Identify which cell holds the provided text, then report its (x, y) central coordinate. 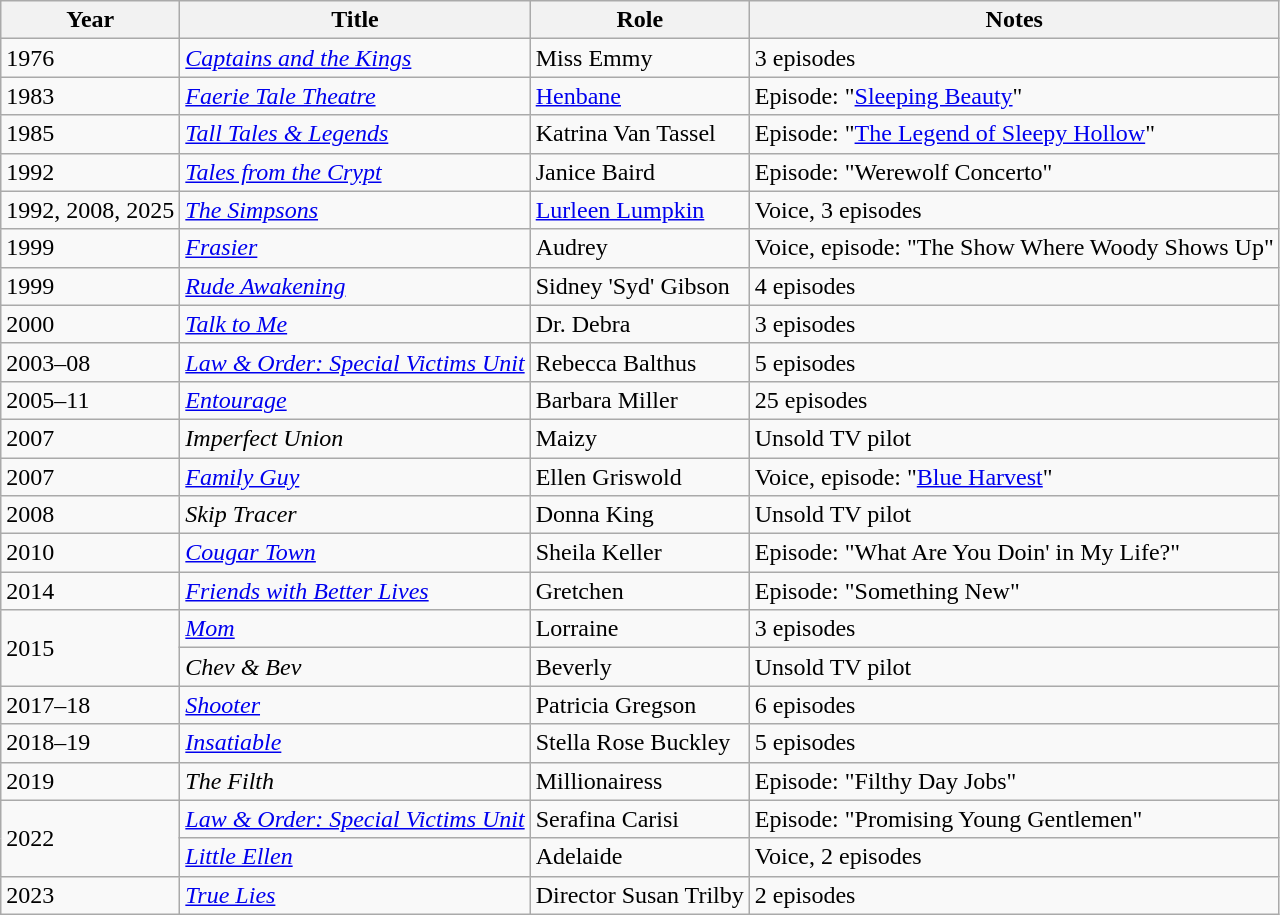
25 episodes (1014, 400)
Captains and the Kings (355, 58)
Year (90, 20)
Episode: "Promising Young Gentlemen" (1014, 819)
Director Susan Trilby (640, 895)
Friends with Better Lives (355, 591)
True Lies (355, 895)
Episode: "Filthy Day Jobs" (1014, 781)
Notes (1014, 20)
Episode: "What Are You Doin' in My Life?" (1014, 553)
Lurleen Lumpkin (640, 210)
2000 (90, 324)
Episode: "Something New" (1014, 591)
2022 (90, 838)
2017–18 (90, 705)
1983 (90, 96)
Tall Tales & Legends (355, 134)
6 episodes (1014, 705)
Chev & Bev (355, 667)
1985 (90, 134)
Voice, episode: "Blue Harvest" (1014, 477)
Skip Tracer (355, 515)
Cougar Town (355, 553)
Rude Awakening (355, 286)
Little Ellen (355, 857)
2015 (90, 648)
The Filth (355, 781)
2005–11 (90, 400)
Voice, 2 episodes (1014, 857)
Serafina Carisi (640, 819)
Henbane (640, 96)
Audrey (640, 248)
Barbara Miller (640, 400)
Faerie Tale Theatre (355, 96)
1992, 2008, 2025 (90, 210)
4 episodes (1014, 286)
Entourage (355, 400)
Katrina Van Tassel (640, 134)
Adelaide (640, 857)
Tales from the Crypt (355, 172)
Insatiable (355, 743)
Janice Baird (640, 172)
Patricia Gregson (640, 705)
2023 (90, 895)
Frasier (355, 248)
Millionairess (640, 781)
Episode: "Sleeping Beauty" (1014, 96)
2018–19 (90, 743)
1976 (90, 58)
2010 (90, 553)
Sidney 'Syd' Gibson (640, 286)
2 episodes (1014, 895)
Dr. Debra (640, 324)
The Simpsons (355, 210)
Miss Emmy (640, 58)
Maizy (640, 438)
Gretchen (640, 591)
Episode: "The Legend of Sleepy Hollow" (1014, 134)
Talk to Me (355, 324)
Voice, 3 episodes (1014, 210)
Episode: "Werewolf Concerto" (1014, 172)
2003–08 (90, 362)
2019 (90, 781)
Voice, episode: "The Show Where Woody Shows Up" (1014, 248)
1992 (90, 172)
Beverly (640, 667)
Ellen Griswold (640, 477)
Role (640, 20)
Mom (355, 629)
Stella Rose Buckley (640, 743)
Shooter (355, 705)
Lorraine (640, 629)
Donna King (640, 515)
Rebecca Balthus (640, 362)
2008 (90, 515)
Sheila Keller (640, 553)
Imperfect Union (355, 438)
Family Guy (355, 477)
Title (355, 20)
2014 (90, 591)
